Detect which cell encompasses the target text, then output its (x, y) center coordinate. 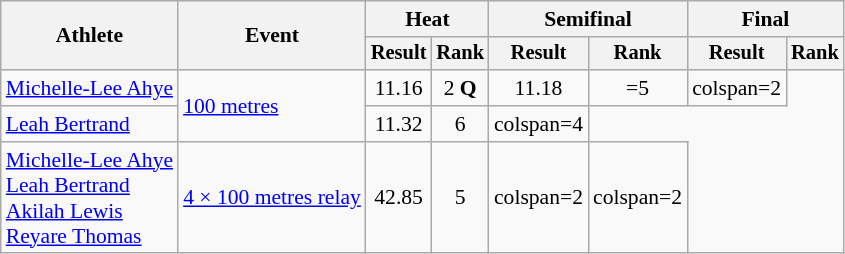
11.16 (399, 88)
Michelle-Lee Ahye (90, 88)
11.18 (538, 88)
5 (460, 198)
42.85 (399, 198)
4 × 100 metres relay (272, 198)
Heat (428, 19)
Semifinal (588, 19)
2 Q (460, 88)
Final (766, 19)
Event (272, 36)
11.32 (399, 124)
colspan=4 (538, 124)
6 (460, 124)
Michelle-Lee AhyeLeah BertrandAkilah LewisReyare Thomas (90, 198)
100 metres (272, 106)
Athlete (90, 36)
=5 (638, 88)
Leah Bertrand (90, 124)
